For the text-containing cell, return its midpoint in [X, Y] coordinate format. 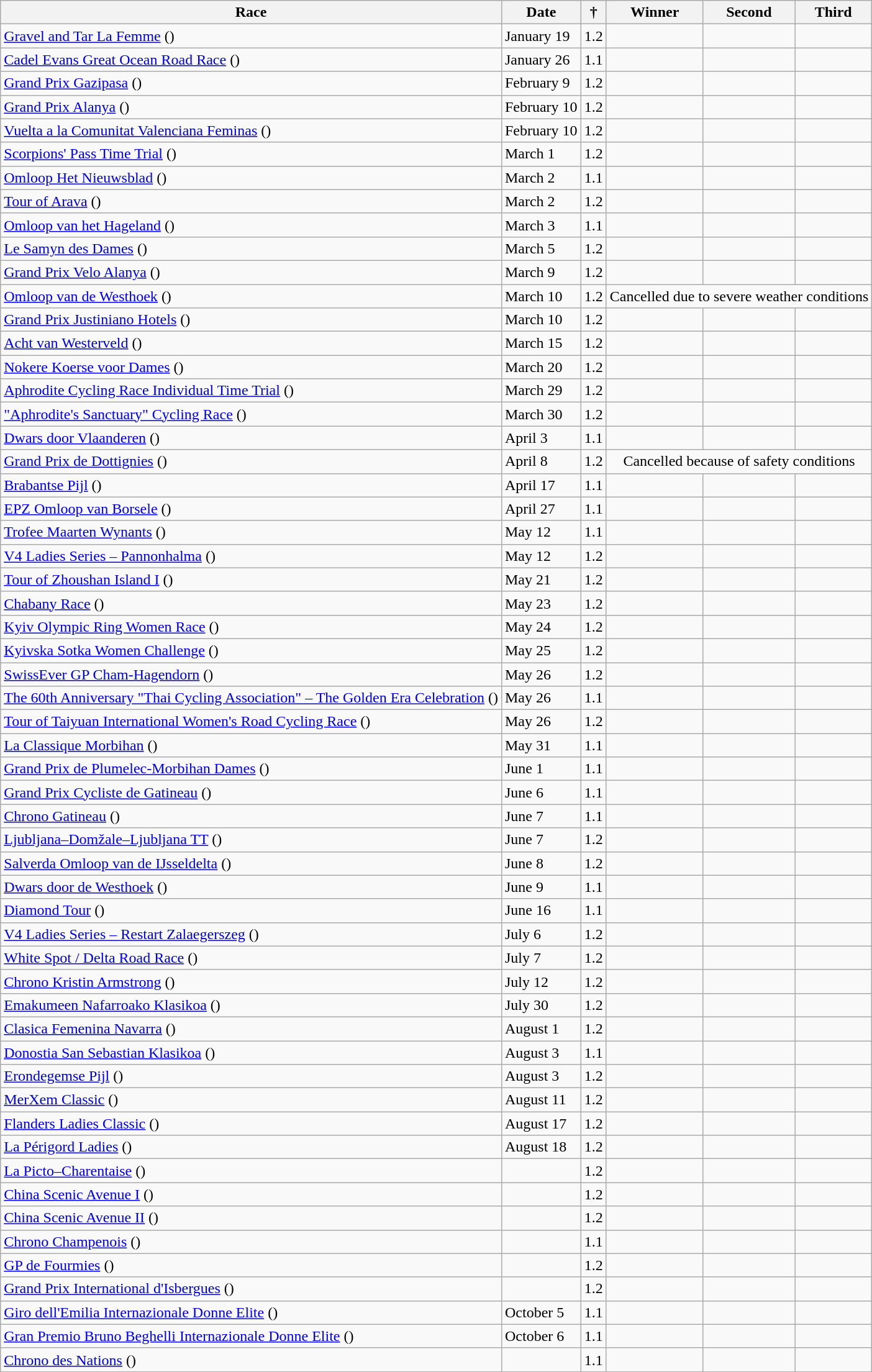
Race [251, 12]
Flanders Ladies Classic () [251, 1124]
Tour of Taiyuan International Women's Road Cycling Race () [251, 722]
Tour of Arava () [251, 201]
Acht van Westerveld () [251, 343]
Cadel Evans Great Ocean Road Race () [251, 60]
Grand Prix Alanya () [251, 107]
Third [833, 12]
China Scenic Avenue II () [251, 1218]
Aphrodite Cycling Race Individual Time Trial () [251, 391]
April 27 [541, 509]
June 16 [541, 911]
Chabany Race () [251, 603]
Salverda Omloop van de IJsseldelta () [251, 863]
Chrono des Nations () [251, 1360]
La Périgord Ladies () [251, 1147]
March 29 [541, 391]
August 11 [541, 1100]
Clasica Femenina Navarra () [251, 1029]
March 5 [541, 248]
Ljubljana–Domžale–Ljubljana TT () [251, 840]
March 9 [541, 272]
Grand Prix Cycliste de Gatineau () [251, 793]
† [594, 12]
October 5 [541, 1312]
Trofee Maarten Wynants () [251, 532]
June 9 [541, 887]
Grand Prix de Dottignies () [251, 461]
Kyivska Sotka Women Challenge () [251, 650]
July 6 [541, 934]
June 8 [541, 863]
July 30 [541, 1005]
October 6 [541, 1336]
February 9 [541, 83]
January 19 [541, 36]
Omloop van het Hageland () [251, 225]
Erondegemse Pijl () [251, 1076]
April 3 [541, 438]
January 26 [541, 60]
Winner [655, 12]
V4 Ladies Series – Restart Zalaegerszeg () [251, 934]
May 23 [541, 603]
Brabantse Pijl () [251, 485]
Tour of Zhoushan Island I () [251, 579]
Cancelled due to severe weather conditions [739, 296]
Dwars door de Westhoek () [251, 887]
Diamond Tour () [251, 911]
EPZ Omloop van Borsele () [251, 509]
March 15 [541, 343]
Grand Prix Justiniano Hotels () [251, 320]
Date [541, 12]
March 20 [541, 367]
Dwars door Vlaanderen () [251, 438]
MerXem Classic () [251, 1100]
Le Samyn des Dames () [251, 248]
Omloop Het Nieuwsblad () [251, 178]
March 1 [541, 154]
June 1 [541, 769]
Scorpions' Pass Time Trial () [251, 154]
Donostia San Sebastian Klasikoa () [251, 1053]
May 25 [541, 650]
Vuelta a la Comunitat Valenciana Feminas () [251, 130]
May 24 [541, 627]
Kyiv Olympic Ring Women Race () [251, 627]
May 31 [541, 745]
GP de Fourmies () [251, 1265]
August 17 [541, 1124]
Grand Prix Gazipasa () [251, 83]
SwissEver GP Cham-Hagendorn () [251, 674]
Chrono Gatineau () [251, 816]
V4 Ladies Series – Pannonhalma () [251, 556]
Cancelled because of safety conditions [739, 461]
Gran Premio Bruno Beghelli Internazionale Donne Elite () [251, 1336]
Second [749, 12]
April 17 [541, 485]
The 60th Anniversary "Thai Cycling Association" – The Golden Era Celebration () [251, 698]
La Classique Morbihan () [251, 745]
White Spot / Delta Road Race () [251, 958]
La Picto–Charentaise () [251, 1171]
August 1 [541, 1029]
Nokere Koerse voor Dames () [251, 367]
July 7 [541, 958]
Chrono Champenois () [251, 1242]
May 21 [541, 579]
Grand Prix de Plumelec-Morbihan Dames () [251, 769]
June 6 [541, 793]
Emakumeen Nafarroako Klasikoa () [251, 1005]
Giro dell'Emilia Internazionale Donne Elite () [251, 1312]
Omloop van de Westhoek () [251, 296]
Grand Prix Velo Alanya () [251, 272]
March 3 [541, 225]
August 18 [541, 1147]
Grand Prix International d'Isbergues () [251, 1289]
Gravel and Tar La Femme () [251, 36]
March 30 [541, 414]
July 12 [541, 981]
"Aphrodite's Sanctuary" Cycling Race () [251, 414]
April 8 [541, 461]
China Scenic Avenue I () [251, 1194]
Chrono Kristin Armstrong () [251, 981]
